From the cell containing the given text, extract its center point as (x, y) coordinate. 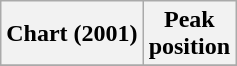
Chart (2001) (72, 34)
Peakposition (189, 34)
